Pinpoint the cell where the given text exists, returning its [X, Y] midpoint coordinate. 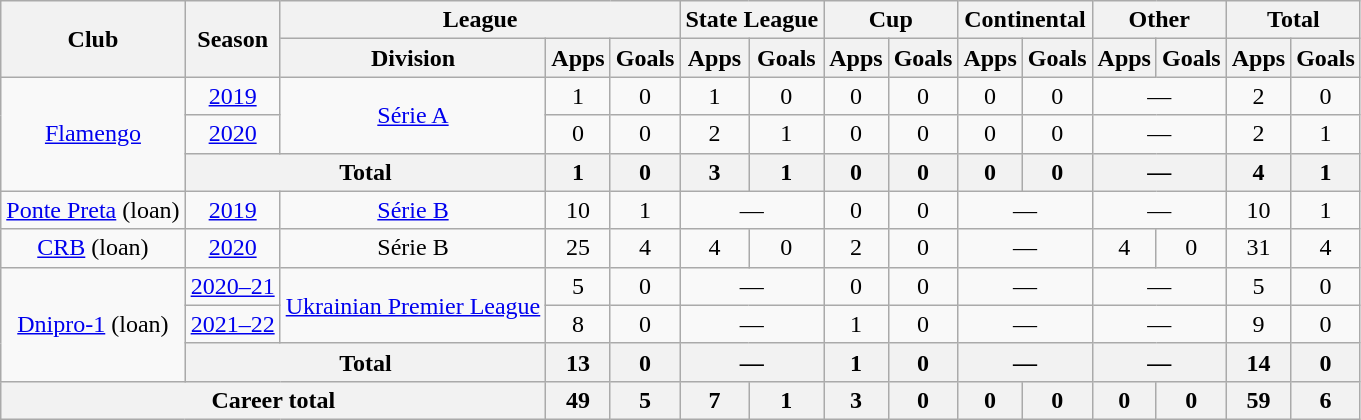
Cup [891, 20]
13 [578, 362]
Ukrainian Premier League [413, 305]
Dnipro-1 (loan) [93, 324]
59 [1258, 400]
9 [1258, 324]
Flamengo [93, 134]
Série A [413, 115]
Career total [274, 400]
7 [714, 400]
14 [1258, 362]
State League [752, 20]
6 [1326, 400]
Club [93, 39]
Season [232, 39]
League [480, 20]
CRB (loan) [93, 248]
Ponte Preta (loan) [93, 210]
25 [578, 248]
8 [578, 324]
Continental [1025, 20]
2021–22 [232, 324]
2020–21 [232, 286]
Other [1159, 20]
49 [578, 400]
Division [413, 58]
31 [1258, 248]
